Extract the [X, Y] coordinate from the center of the cell holding the provided text.  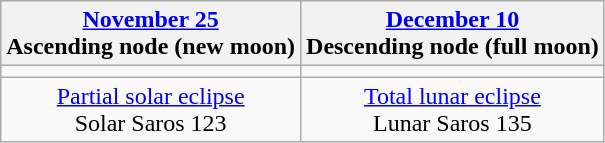
Total lunar eclipseLunar Saros 135 [453, 110]
December 10Descending node (full moon) [453, 34]
Partial solar eclipseSolar Saros 123 [151, 110]
November 25Ascending node (new moon) [151, 34]
